Determine the (X, Y) coordinate at the center of the cell enclosing the given text.  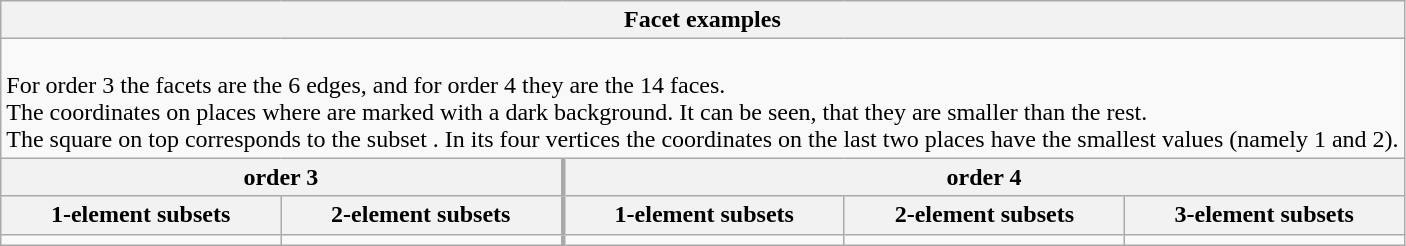
Facet examples (702, 20)
order 3 (282, 177)
order 4 (983, 177)
3-element subsets (1264, 215)
